Search for the cell housing the specified text and yield its (X, Y) center coordinate. 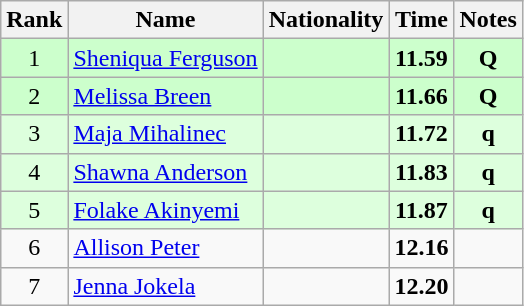
5 (34, 210)
Allison Peter (166, 248)
Name (166, 20)
Nationality (326, 20)
11.66 (422, 96)
Sheniqua Ferguson (166, 58)
Jenna Jokela (166, 286)
1 (34, 58)
Rank (34, 20)
11.59 (422, 58)
Melissa Breen (166, 96)
12.20 (422, 286)
3 (34, 134)
2 (34, 96)
Shawna Anderson (166, 172)
Notes (488, 20)
11.83 (422, 172)
Maja Mihalinec (166, 134)
4 (34, 172)
7 (34, 286)
6 (34, 248)
11.87 (422, 210)
Folake Akinyemi (166, 210)
12.16 (422, 248)
11.72 (422, 134)
Time (422, 20)
